From the cell containing the given text, extract its center point as (X, Y) coordinate. 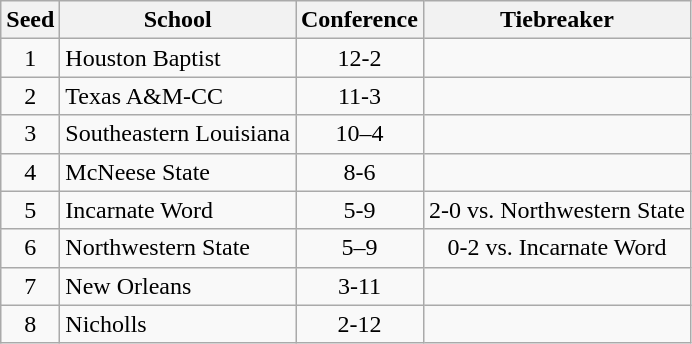
1 (30, 58)
6 (30, 248)
3 (30, 134)
Conference (360, 20)
4 (30, 172)
Nicholls (178, 324)
12-2 (360, 58)
McNeese State (178, 172)
Seed (30, 20)
0-2 vs. Incarnate Word (556, 248)
3-11 (360, 286)
Tiebreaker (556, 20)
2 (30, 96)
2-0 vs. Northwestern State (556, 210)
Texas A&M-CC (178, 96)
Incarnate Word (178, 210)
8-6 (360, 172)
8 (30, 324)
2-12 (360, 324)
New Orleans (178, 286)
5-9 (360, 210)
Northwestern State (178, 248)
Houston Baptist (178, 58)
5–9 (360, 248)
School (178, 20)
11-3 (360, 96)
10–4 (360, 134)
5 (30, 210)
Southeastern Louisiana (178, 134)
7 (30, 286)
